Provide the [x, y] coordinate of the cell's center where the given text is located.  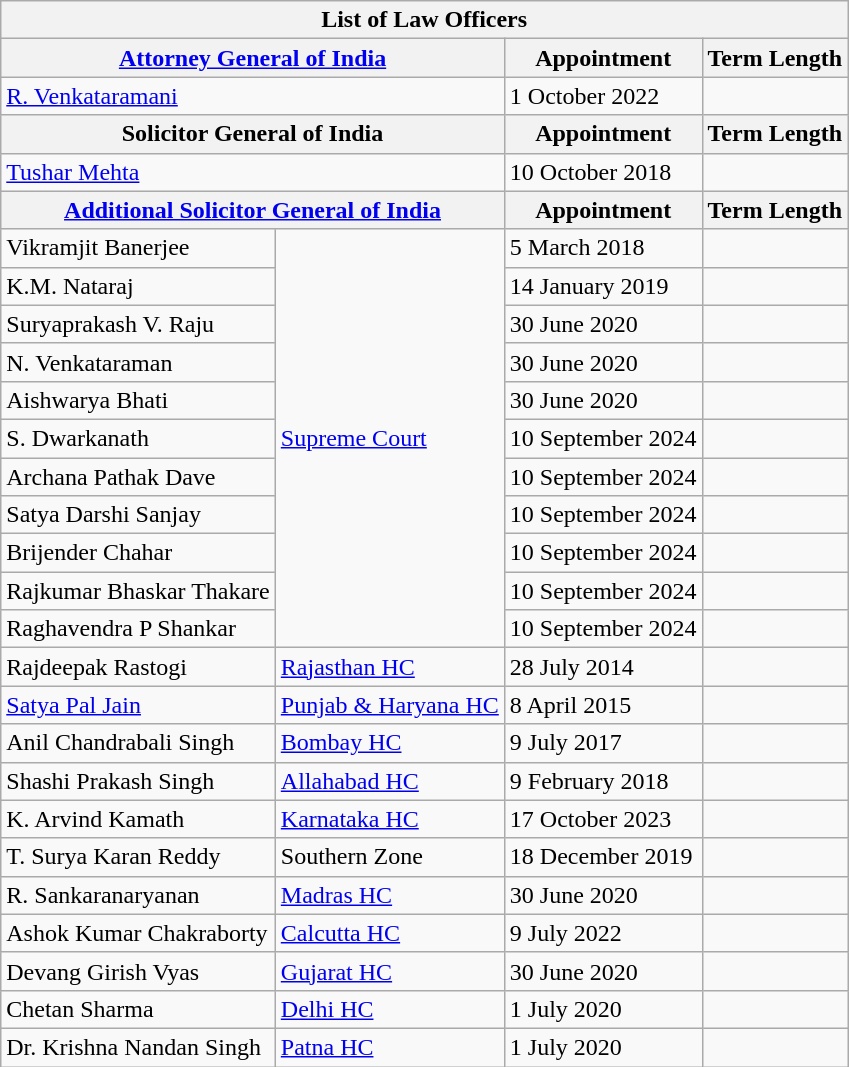
Aishwarya Bhati [138, 400]
Supreme Court [390, 438]
Madras HC [390, 895]
17 October 2023 [603, 819]
Bombay HC [390, 743]
Suryaprakash V. Raju [138, 324]
T. Surya Karan Reddy [138, 857]
R. Venkataramani [253, 96]
Rajdeepak Rastogi [138, 667]
Patna HC [390, 1047]
9 February 2018 [603, 781]
Chetan Sharma [138, 1009]
Tushar Mehta [253, 172]
Satya Darshi Sanjay [138, 515]
Ashok Kumar Chakraborty [138, 933]
Delhi HC [390, 1009]
Additional Solicitor General of India [253, 210]
10 October 2018 [603, 172]
Shashi Prakash Singh [138, 781]
14 January 2019 [603, 286]
8 April 2015 [603, 705]
N. Venkataraman [138, 362]
Gujarat HC [390, 971]
Attorney General of India [253, 58]
9 July 2022 [603, 933]
5 March 2018 [603, 248]
Southern Zone [390, 857]
R. Sankaranaryanan [138, 895]
Dr. Krishna Nandan Singh [138, 1047]
K.M. Nataraj [138, 286]
Anil Chandrabali Singh [138, 743]
Allahabad HC [390, 781]
Satya Pal Jain [138, 705]
9 July 2017 [603, 743]
28 July 2014 [603, 667]
Karnataka HC [390, 819]
Devang Girish Vyas [138, 971]
Archana Pathak Dave [138, 477]
Calcutta HC [390, 933]
Rajkumar Bhaskar Thakare [138, 591]
Punjab & Haryana HC [390, 705]
Raghavendra P Shankar [138, 629]
1 October 2022 [603, 96]
Vikramjit Banerjee [138, 248]
18 December 2019 [603, 857]
Brijender Chahar [138, 553]
Rajasthan HC [390, 667]
K. Arvind Kamath [138, 819]
List of Law Officers [424, 20]
S. Dwarkanath [138, 438]
Solicitor General of India [253, 134]
